Detect which cell encompasses the target text, then output its [x, y] center coordinate. 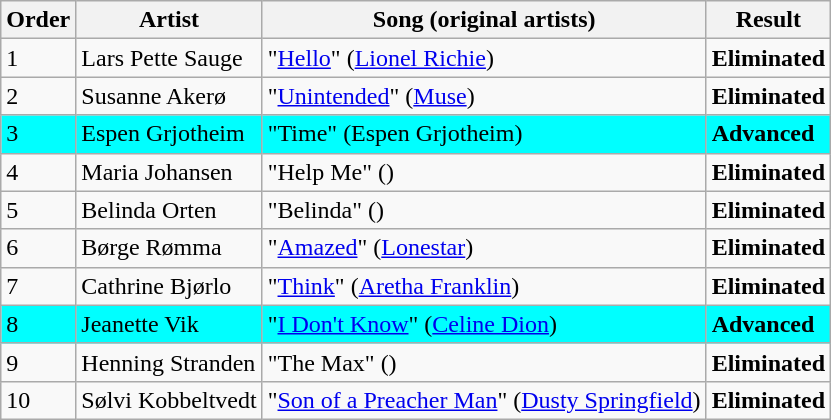
"The Max" () [484, 362]
"Unintended" (Muse) [484, 96]
10 [38, 400]
1 [38, 58]
Espen Grjotheim [169, 134]
Susanne Akerø [169, 96]
"Time" (Espen Grjotheim) [484, 134]
9 [38, 362]
Sølvi Kobbeltvedt [169, 400]
Artist [169, 20]
Order [38, 20]
7 [38, 286]
Maria Johansen [169, 172]
6 [38, 248]
"Hello" (Lionel Richie) [484, 58]
3 [38, 134]
"I Don't Know" (Celine Dion) [484, 324]
Børge Rømma [169, 248]
Jeanette Vik [169, 324]
8 [38, 324]
Belinda Orten [169, 210]
4 [38, 172]
Henning Stranden [169, 362]
2 [38, 96]
"Help Me" () [484, 172]
Song (original artists) [484, 20]
"Son of a Preacher Man" (Dusty Springfield) [484, 400]
Result [768, 20]
Lars Pette Sauge [169, 58]
"Belinda" () [484, 210]
5 [38, 210]
"Amazed" (Lonestar) [484, 248]
"Think" (Aretha Franklin) [484, 286]
Cathrine Bjørlo [169, 286]
